Find where the given text appears and provide that cell's center as (X, Y) coordinate. 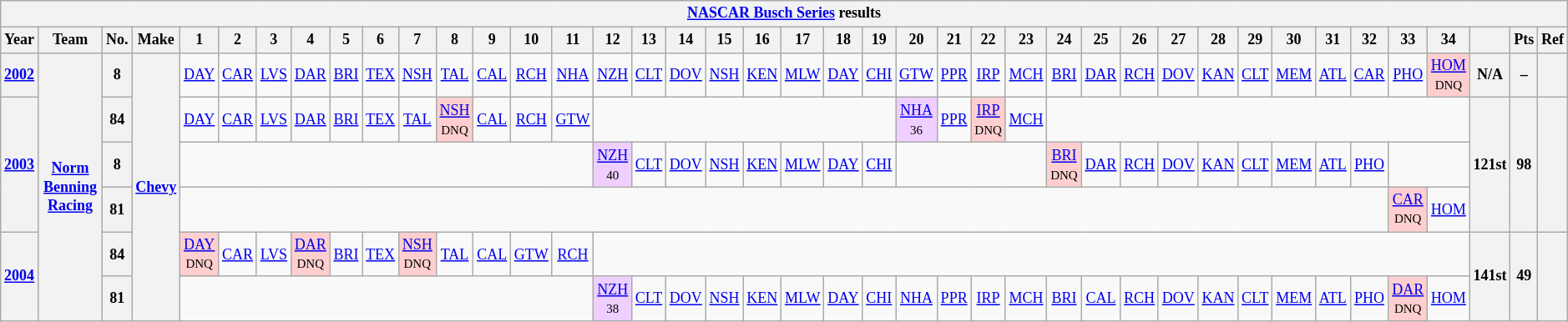
NASCAR Busch Series results (784, 13)
6 (381, 40)
25 (1100, 40)
22 (989, 40)
2004 (20, 277)
– (1525, 75)
28 (1218, 40)
24 (1064, 40)
11 (573, 40)
14 (686, 40)
Pts (1525, 40)
31 (1333, 40)
HOMDNQ (1449, 75)
98 (1525, 165)
Chevy (156, 187)
1 (200, 40)
4 (311, 40)
18 (843, 40)
N/A (1490, 75)
9 (493, 40)
19 (879, 40)
2 (238, 40)
Make (156, 40)
No. (117, 40)
16 (762, 40)
23 (1026, 40)
NZH40 (613, 164)
10 (532, 40)
NHA36 (917, 120)
13 (650, 40)
2002 (20, 75)
26 (1140, 40)
DAYDNQ (200, 254)
3 (274, 40)
29 (1256, 40)
17 (803, 40)
IRPDNQ (989, 120)
33 (1408, 40)
BRIDNQ (1064, 164)
2003 (20, 165)
20 (917, 40)
27 (1178, 40)
32 (1369, 40)
21 (953, 40)
12 (613, 40)
CARDNQ (1408, 209)
7 (417, 40)
30 (1294, 40)
Norm Benning Racing (70, 187)
Ref (1553, 40)
141st (1490, 277)
Year (20, 40)
121st (1490, 165)
NZH38 (613, 299)
NZH (613, 75)
15 (725, 40)
5 (346, 40)
49 (1525, 277)
Team (70, 40)
34 (1449, 40)
